Locate the cell with the specified text and output its [x, y] center coordinate. 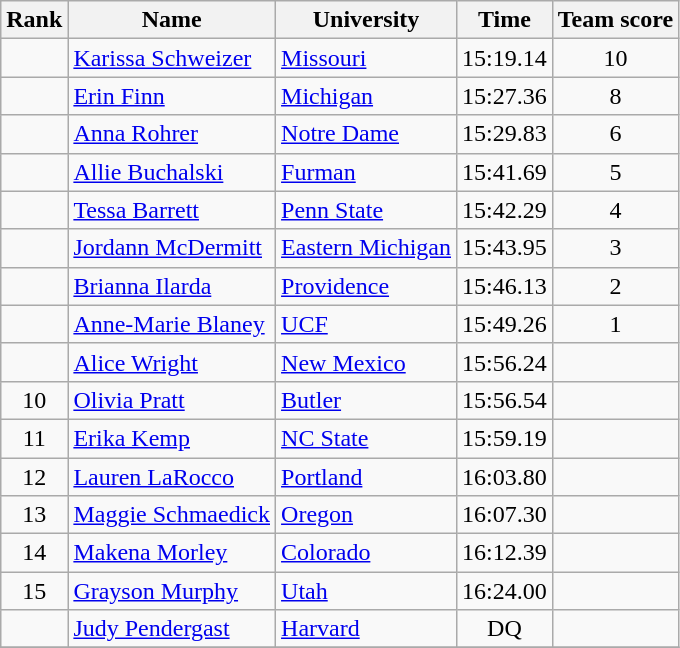
Colorado [366, 553]
15:42.29 [505, 210]
12 [34, 477]
15:56.54 [505, 400]
Providence [366, 286]
Maggie Schmaedick [172, 515]
Notre Dame [366, 134]
15:41.69 [505, 172]
16:12.39 [505, 553]
New Mexico [366, 362]
15:27.36 [505, 96]
15 [34, 591]
Michigan [366, 96]
University [366, 20]
Allie Buchalski [172, 172]
Makena Morley [172, 553]
Alice Wright [172, 362]
Butler [366, 400]
Jordann McDermitt [172, 248]
15:56.24 [505, 362]
Brianna Ilarda [172, 286]
13 [34, 515]
Name [172, 20]
Team score [615, 20]
Olivia Pratt [172, 400]
4 [615, 210]
15:43.95 [505, 248]
Erin Finn [172, 96]
16:24.00 [505, 591]
Rank [34, 20]
11 [34, 438]
Karissa Schweizer [172, 58]
Grayson Murphy [172, 591]
15:59.19 [505, 438]
Penn State [366, 210]
14 [34, 553]
Time [505, 20]
NC State [366, 438]
5 [615, 172]
Tessa Barrett [172, 210]
Erika Kemp [172, 438]
Missouri [366, 58]
15:49.26 [505, 324]
16:03.80 [505, 477]
8 [615, 96]
15:29.83 [505, 134]
Utah [366, 591]
Portland [366, 477]
UCF [366, 324]
Harvard [366, 629]
Judy Pendergast [172, 629]
6 [615, 134]
Lauren LaRocco [172, 477]
15:46.13 [505, 286]
Anna Rohrer [172, 134]
15:19.14 [505, 58]
Eastern Michigan [366, 248]
Oregon [366, 515]
DQ [505, 629]
3 [615, 248]
Furman [366, 172]
2 [615, 286]
Anne-Marie Blaney [172, 324]
16:07.30 [505, 515]
1 [615, 324]
